Provide the (X, Y) coordinate of the cell's center where the given text is located.  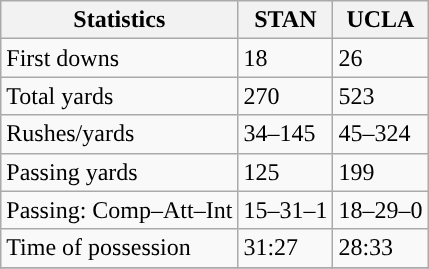
199 (380, 172)
18 (286, 58)
UCLA (380, 20)
18–29–0 (380, 210)
26 (380, 58)
First downs (120, 58)
34–145 (286, 134)
Total yards (120, 96)
STAN (286, 20)
Time of possession (120, 248)
270 (286, 96)
Passing yards (120, 172)
Statistics (120, 20)
31:27 (286, 248)
Rushes/yards (120, 134)
28:33 (380, 248)
15–31–1 (286, 210)
125 (286, 172)
45–324 (380, 134)
523 (380, 96)
Passing: Comp–Att–Int (120, 210)
